From the cell containing the given text, extract its center point as (X, Y) coordinate. 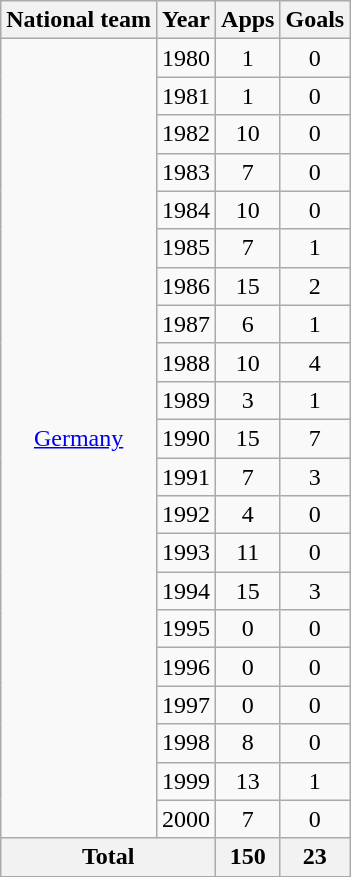
1990 (186, 438)
1993 (186, 553)
13 (248, 781)
1981 (186, 96)
2 (315, 286)
1980 (186, 58)
1999 (186, 781)
8 (248, 743)
2000 (186, 819)
Year (186, 20)
1985 (186, 248)
Total (108, 857)
1983 (186, 172)
Germany (79, 438)
1995 (186, 629)
1988 (186, 362)
1992 (186, 515)
1998 (186, 743)
1991 (186, 477)
11 (248, 553)
1989 (186, 400)
6 (248, 324)
1982 (186, 134)
1986 (186, 286)
1987 (186, 324)
150 (248, 857)
Apps (248, 20)
National team (79, 20)
1994 (186, 591)
1984 (186, 210)
Goals (315, 20)
1996 (186, 667)
1997 (186, 705)
23 (315, 857)
